Search for the cell housing the specified text and yield its [X, Y] center coordinate. 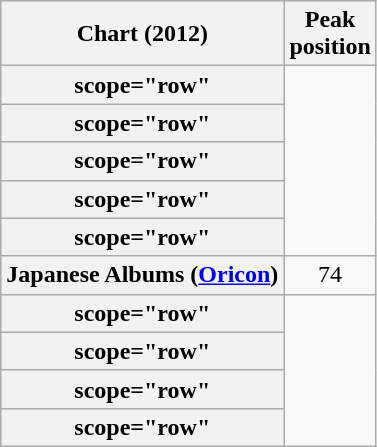
Japanese Albums (Oricon) [142, 275]
Chart (2012) [142, 34]
Peakposition [330, 34]
74 [330, 275]
